Pinpoint the cell where the given text exists, returning its (X, Y) midpoint coordinate. 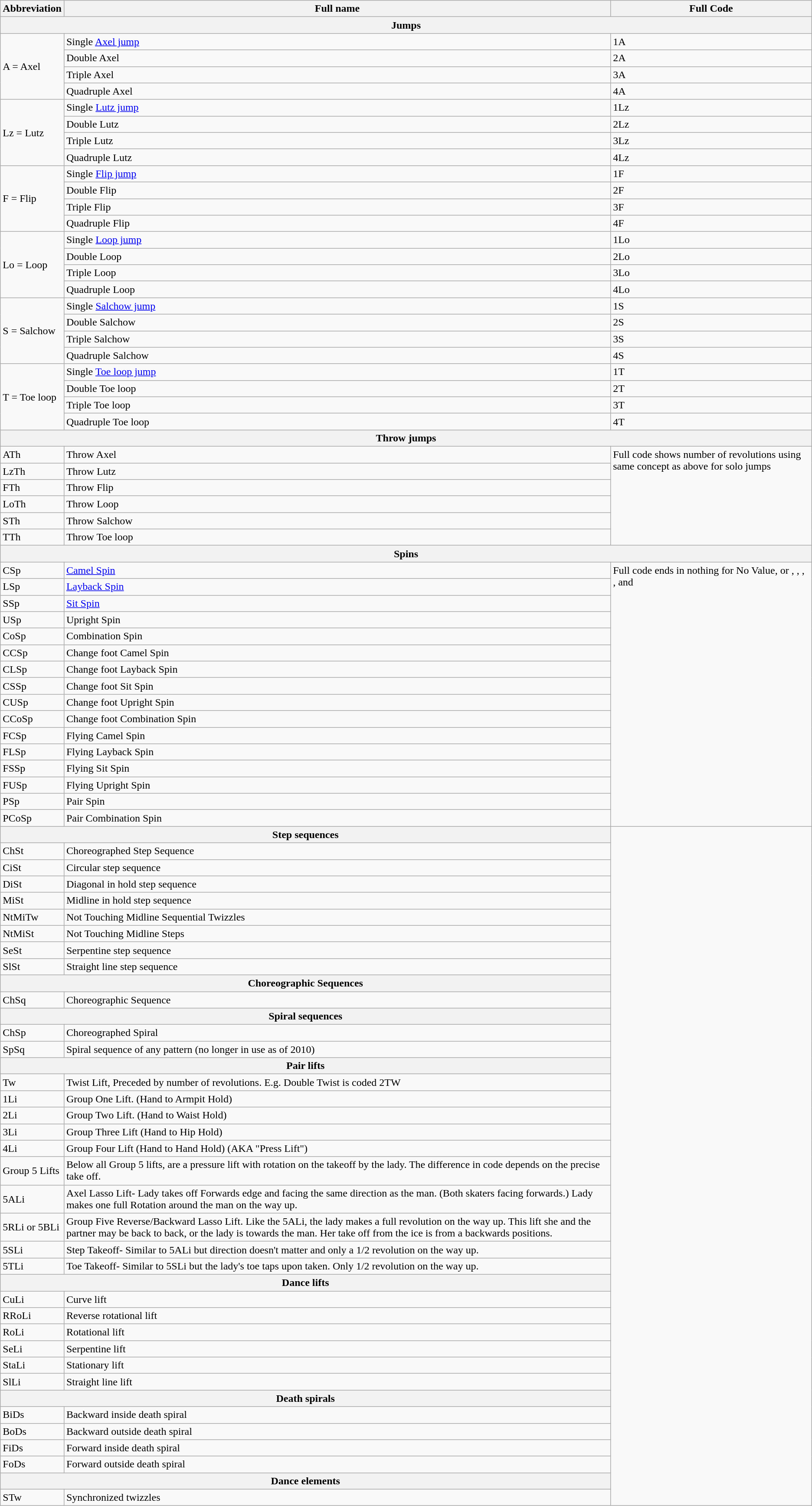
T = Toe loop (32, 397)
Change foot Camel Spin (337, 653)
Triple Lutz (337, 141)
BiDs (32, 1415)
STw (32, 1497)
Full name (337, 9)
Double Flip (337, 190)
RRoLi (32, 1316)
CiSt (32, 868)
4T (711, 421)
Quadruple Loop (337, 289)
1Lo (711, 240)
Spiral sequence of any pattern (no longer in use as of 2010) (337, 1049)
Triple Flip (337, 207)
Forward inside death spiral (337, 1448)
Group Three Lift (Hand to Hip Hold) (337, 1132)
Reverse rotational lift (337, 1316)
Group Four Lift (Hand to Hand Hold) (AKA "Press Lift") (337, 1148)
5RLi or 5BLi (32, 1227)
3Lo (711, 273)
Group Two Lift. (Hand to Waist Hold) (337, 1115)
5ALi (32, 1199)
FSSp (32, 769)
FLSp (32, 752)
CCSp (32, 653)
4F (711, 224)
3Li (32, 1132)
ChSq (32, 1000)
Spins (406, 554)
Pair Combination Spin (337, 818)
Group 5 Lifts (32, 1171)
Tw (32, 1082)
3Lz (711, 141)
CoSp (32, 636)
DiSt (32, 884)
3S (711, 339)
FoDs (32, 1464)
Choreographed Step Sequence (337, 851)
Change foot Combination Spin (337, 719)
NtMiTw (32, 917)
Straight line lift (337, 1382)
Throw Flip (337, 488)
MiSt (32, 901)
Twist Lift, Preceded by number of revolutions. E.g. Double Twist is coded 2TW (337, 1082)
Quadruple Lutz (337, 157)
CCoSp (32, 719)
RoLi (32, 1332)
3F (711, 207)
Single Salchow jump (337, 306)
Rotational lift (337, 1332)
2F (711, 190)
LzTh (32, 471)
4A (711, 91)
SlLi (32, 1382)
Not Touching Midline Sequential Twizzles (337, 917)
Not Touching Midline Steps (337, 934)
S = Salchow (32, 331)
NtMiSt (32, 934)
Toe Takeoff- Similar to 5SLi but the lady's toe taps upon taken. Only 1/2 revolution on the way up. (337, 1266)
BoDs (32, 1431)
Throw Loop (337, 504)
F = Flip (32, 198)
Change foot Layback Spin (337, 669)
SSp (32, 603)
CUSp (32, 702)
Flying Sit Spin (337, 769)
1Lz (711, 108)
Choreographed Spiral (337, 1033)
ChSp (32, 1033)
Sit Spin (337, 603)
Synchronized twizzles (337, 1497)
3A (711, 75)
Change foot Sit Spin (337, 686)
2T (711, 388)
1S (711, 306)
FCSp (32, 736)
Combination Spin (337, 636)
Full code ends in nothing for No Value, or , , , , and (711, 694)
1Li (32, 1099)
Throw jumps (406, 438)
Lz = Lutz (32, 132)
Triple Axel (337, 75)
Triple Toe loop (337, 405)
Pair lifts (305, 1066)
Double Axel (337, 58)
SeSt (32, 950)
STh (32, 521)
2Lz (711, 124)
Full Code (711, 9)
3T (711, 405)
Abbreviation (32, 9)
2Li (32, 1115)
Camel Spin (337, 570)
1F (711, 174)
FiDs (32, 1448)
Stationary lift (337, 1365)
2A (711, 58)
Diagonal in hold step sequence (337, 884)
Dance lifts (305, 1282)
Throw Salchow (337, 521)
Single Toe loop jump (337, 372)
Jumps (406, 25)
SlSt (32, 967)
Death spirals (305, 1398)
Circular step sequence (337, 868)
ATh (32, 454)
SpSq (32, 1049)
FTh (32, 488)
Backward inside death spiral (337, 1415)
Single Loop jump (337, 240)
Double Toe loop (337, 388)
Flying Upright Spin (337, 785)
Double Lutz (337, 124)
Flying Camel Spin (337, 736)
Triple Salchow (337, 339)
5SLi (32, 1250)
CSSp (32, 686)
Choreographic Sequences (305, 983)
Single Axel jump (337, 42)
Below all Group 5 lifts, are a pressure lift with rotation on the takeoff by the lady. The difference in code depends on the precise take off. (337, 1171)
Throw Toe loop (337, 537)
Serpentine lift (337, 1349)
Flying Layback Spin (337, 752)
LSp (32, 587)
5TLi (32, 1266)
SeLi (32, 1349)
Backward outside death spiral (337, 1431)
4Lo (711, 289)
1T (711, 372)
Curve lift (337, 1299)
Serpentine step sequence (337, 950)
Single Lutz jump (337, 108)
CSp (32, 570)
Triple Loop (337, 273)
1A (711, 42)
Lo = Loop (32, 265)
StaLi (32, 1365)
ChSt (32, 851)
LoTh (32, 504)
TTh (32, 537)
Spiral sequences (305, 1016)
Midline in hold step sequence (337, 901)
Straight line step sequence (337, 967)
PSp (32, 802)
4Lz (711, 157)
Change foot Upright Spin (337, 702)
Step Takeoff- Similar to 5ALi but direction doesn't matter and only a 1/2 revolution on the way up. (337, 1250)
Pair Spin (337, 802)
PCoSp (32, 818)
2S (711, 322)
4S (711, 355)
CLSp (32, 669)
Throw Lutz (337, 471)
Layback Spin (337, 587)
2Lo (711, 256)
Choreographic Sequence (337, 1000)
CuLi (32, 1299)
Quadruple Axel (337, 91)
Quadruple Flip (337, 224)
Single Flip jump (337, 174)
Forward outside death spiral (337, 1464)
Double Salchow (337, 322)
4Li (32, 1148)
Group One Lift. (Hand to Armpit Hold) (337, 1099)
Quadruple Toe loop (337, 421)
FUSp (32, 785)
USp (32, 620)
A = Axel (32, 66)
Double Loop (337, 256)
Step sequences (305, 835)
Dance elements (305, 1481)
Upright Spin (337, 620)
Full code shows number of revolutions using same concept as above for solo jumps (711, 496)
Throw Axel (337, 454)
Quadruple Salchow (337, 355)
